Find where the given text appears and provide that cell's center as [x, y] coordinate. 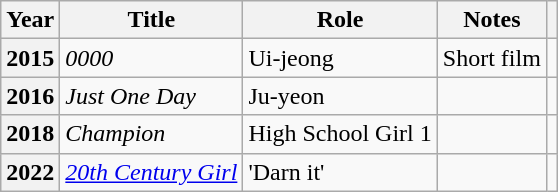
High School Girl 1 [340, 134]
Ui-jeong [340, 58]
Title [152, 20]
Just One Day [152, 96]
2022 [30, 172]
Role [340, 20]
Ju-yeon [340, 96]
Champion [152, 134]
Short film [492, 58]
'Darn it' [340, 172]
2018 [30, 134]
20th Century Girl [152, 172]
Notes [492, 20]
2016 [30, 96]
Year [30, 20]
0000 [152, 58]
2015 [30, 58]
